Scan for the cell matching the given text and deliver its (X, Y) coordinate at center. 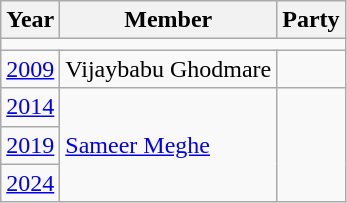
Sameer Meghe (168, 145)
2024 (30, 183)
2009 (30, 69)
Member (168, 20)
2014 (30, 107)
Party (311, 20)
Vijaybabu Ghodmare (168, 69)
2019 (30, 145)
Year (30, 20)
